Identify which cell holds the provided text, then report its [X, Y] central coordinate. 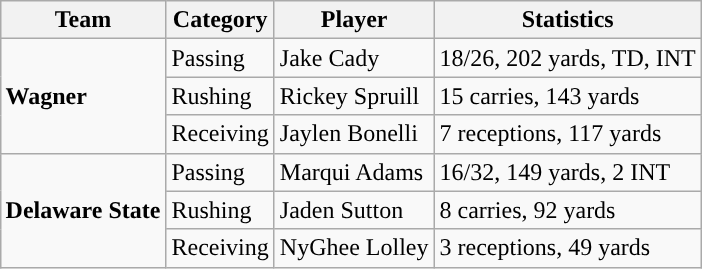
Rickey Spruill [354, 96]
15 carries, 143 yards [568, 96]
Jaylen Bonelli [354, 134]
Delaware State [83, 210]
Marqui Adams [354, 172]
Statistics [568, 20]
Jaden Sutton [354, 210]
Jake Cady [354, 58]
16/32, 149 yards, 2 INT [568, 172]
Team [83, 20]
Wagner [83, 96]
7 receptions, 117 yards [568, 134]
18/26, 202 yards, TD, INT [568, 58]
NyGhee Lolley [354, 248]
8 carries, 92 yards [568, 210]
3 receptions, 49 yards [568, 248]
Player [354, 20]
Category [220, 20]
